Scan for the cell matching the given text and deliver its [X, Y] coordinate at center. 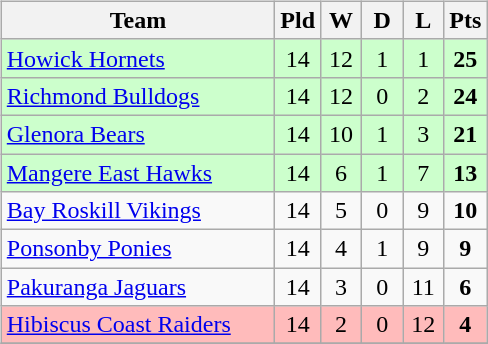
Richmond Bulldogs [138, 96]
Team [138, 20]
Pakuranga Jaguars [138, 287]
W [342, 20]
21 [466, 134]
11 [424, 287]
Pld [298, 20]
L [424, 20]
Glenora Bears [138, 134]
Howick Hornets [138, 58]
Mangere East Hawks [138, 173]
Bay Roskill Vikings [138, 211]
25 [466, 58]
Ponsonby Ponies [138, 249]
13 [466, 173]
D [382, 20]
5 [342, 211]
24 [466, 96]
Pts [466, 20]
7 [424, 173]
Hibiscus Coast Raiders [138, 325]
